Provide the (x, y) coordinate of the cell's center where the given text is located.  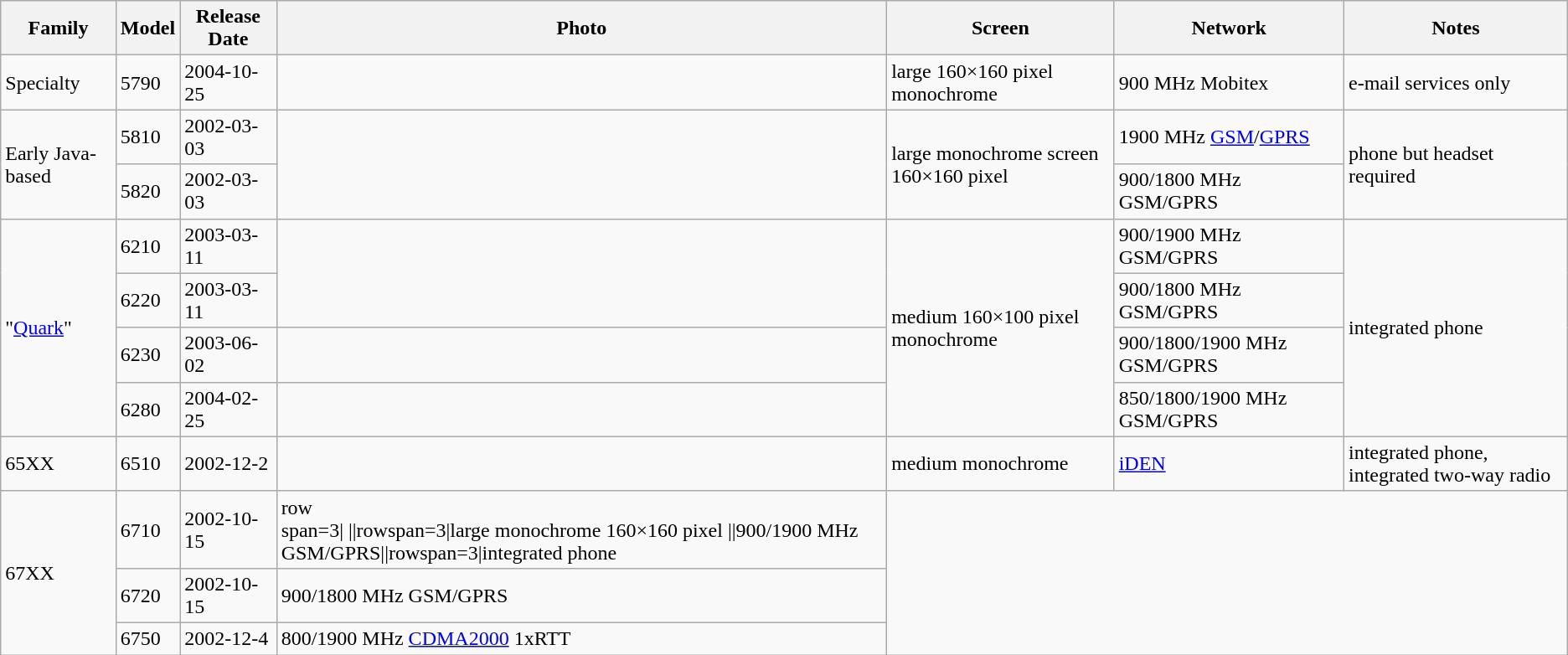
5790 (147, 82)
iDEN (1229, 464)
6210 (147, 246)
integrated phone, integrated two-way radio (1456, 464)
65XX (59, 464)
large monochrome screen 160×160 pixel (1000, 164)
6710 (147, 529)
6510 (147, 464)
Photo (581, 28)
Family (59, 28)
6750 (147, 638)
phone but headset required (1456, 164)
67XX (59, 573)
5810 (147, 137)
2004-10-25 (228, 82)
2002-12-4 (228, 638)
integrated phone (1456, 327)
Model (147, 28)
900/1900 MHz GSM/GPRS (1229, 246)
medium 160×100 pixel monochrome (1000, 327)
900/1800/1900 MHz GSM/GPRS (1229, 355)
rowspan=3| ||rowspan=3|large monochrome 160×160 pixel ||900/1900 MHz GSM/GPRS||rowspan=3|integrated phone (581, 529)
800/1900 MHz CDMA2000 1xRTT (581, 638)
5820 (147, 191)
Network (1229, 28)
850/1800/1900 MHz GSM/GPRS (1229, 409)
900 MHz Mobitex (1229, 82)
2004-02-25 (228, 409)
large 160×160 pixel monochrome (1000, 82)
6280 (147, 409)
6220 (147, 300)
1900 MHz GSM/GPRS (1229, 137)
"Quark" (59, 327)
6720 (147, 595)
Screen (1000, 28)
Specialty (59, 82)
6230 (147, 355)
2002-12-2 (228, 464)
medium monochrome (1000, 464)
e-mail services only (1456, 82)
2003-06-02 (228, 355)
Release Date (228, 28)
Early Java-based (59, 164)
Notes (1456, 28)
